Extract the (x, y) coordinate from the center of the cell holding the provided text.  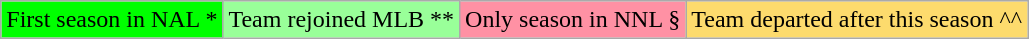
First season in NAL * (112, 20)
Team rejoined MLB ** (342, 20)
Team departed after this season ^^ (857, 20)
Only season in NNL § (573, 20)
